Locate the cell with the specified text and output its [x, y] center coordinate. 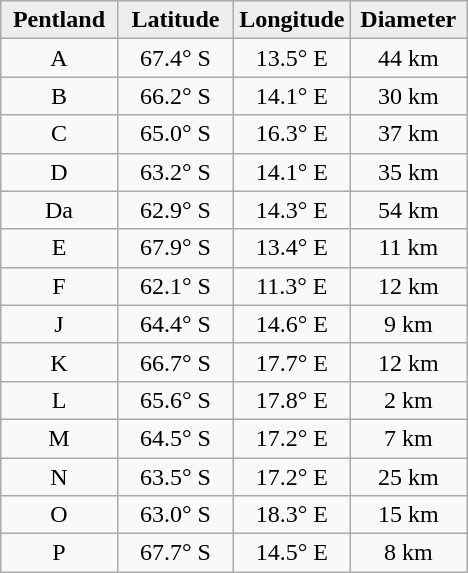
65.6° S [175, 400]
14.5° E [292, 553]
A [59, 58]
7 km [408, 438]
L [59, 400]
Latitude [175, 20]
44 km [408, 58]
25 km [408, 477]
D [59, 172]
17.8° E [292, 400]
Da [59, 210]
M [59, 438]
63.0° S [175, 515]
18.3° E [292, 515]
O [59, 515]
66.2° S [175, 96]
66.7° S [175, 362]
62.9° S [175, 210]
16.3° E [292, 134]
17.7° E [292, 362]
15 km [408, 515]
N [59, 477]
P [59, 553]
62.1° S [175, 286]
30 km [408, 96]
64.5° S [175, 438]
67.9° S [175, 248]
Longitude [292, 20]
F [59, 286]
35 km [408, 172]
C [59, 134]
J [59, 324]
8 km [408, 553]
Diameter [408, 20]
64.4° S [175, 324]
37 km [408, 134]
E [59, 248]
2 km [408, 400]
13.4° E [292, 248]
13.5° E [292, 58]
63.2° S [175, 172]
11.3° E [292, 286]
9 km [408, 324]
63.5° S [175, 477]
67.4° S [175, 58]
Pentland [59, 20]
11 km [408, 248]
67.7° S [175, 553]
14.3° E [292, 210]
54 km [408, 210]
K [59, 362]
B [59, 96]
14.6° E [292, 324]
65.0° S [175, 134]
